Capture the cell that displays the provided text and extract its (x, y) central coordinate. 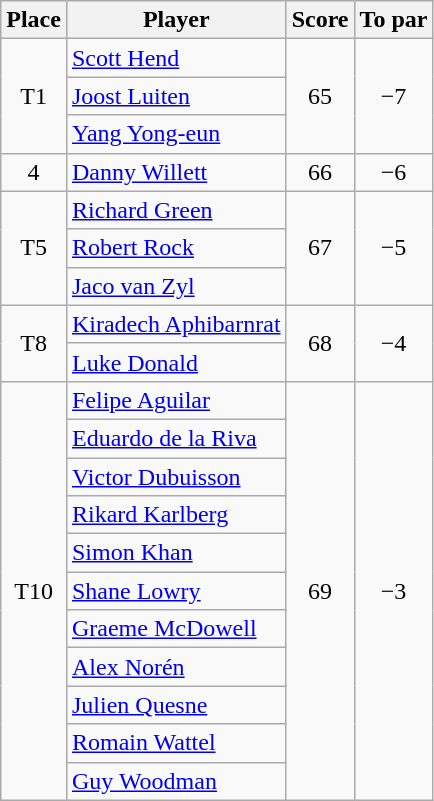
Place (34, 20)
69 (320, 590)
66 (320, 172)
−5 (394, 248)
Graeme McDowell (176, 629)
T5 (34, 248)
Scott Hend (176, 58)
−7 (394, 96)
−3 (394, 590)
Jaco van Zyl (176, 286)
Alex Norén (176, 667)
Robert Rock (176, 248)
Shane Lowry (176, 591)
Yang Yong-eun (176, 134)
To par (394, 20)
Rikard Karlberg (176, 515)
65 (320, 96)
Player (176, 20)
−6 (394, 172)
Felipe Aguilar (176, 400)
Guy Woodman (176, 781)
Score (320, 20)
68 (320, 343)
Victor Dubuisson (176, 477)
Kiradech Aphibarnrat (176, 324)
Eduardo de la Riva (176, 438)
Julien Quesne (176, 705)
T1 (34, 96)
Romain Wattel (176, 743)
Luke Donald (176, 362)
−4 (394, 343)
Joost Luiten (176, 96)
T10 (34, 590)
67 (320, 248)
Danny Willett (176, 172)
Richard Green (176, 210)
4 (34, 172)
Simon Khan (176, 553)
T8 (34, 343)
